Pinpoint the cell where the given text exists, returning its (x, y) midpoint coordinate. 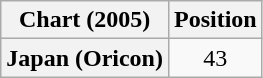
Chart (2005) (85, 20)
Japan (Oricon) (85, 58)
Position (215, 20)
43 (215, 58)
